Detect which cell encompasses the target text, then output its (x, y) center coordinate. 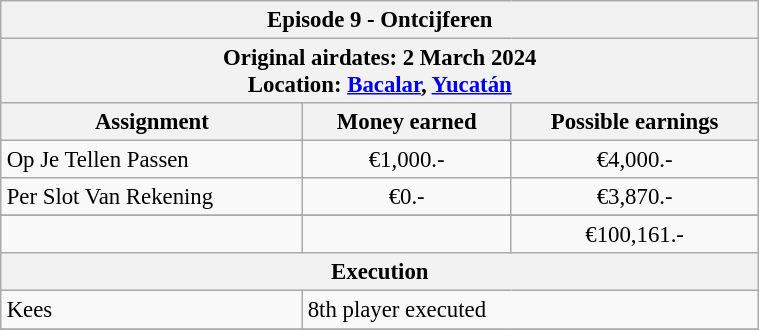
Assignment (152, 122)
Kees (152, 310)
€100,161.- (634, 235)
€4,000.- (634, 160)
€0.- (406, 197)
€1,000.- (406, 160)
€3,870.- (634, 197)
Op Je Tellen Passen (152, 160)
Money earned (406, 122)
Possible earnings (634, 122)
Per Slot Van Rekening (152, 197)
Episode 9 - Ontcijferen (380, 20)
Execution (380, 272)
8th player executed (530, 310)
Original airdates: 2 March 2024Location: Bacalar, Yucatán (380, 70)
